Extract the [x, y] coordinate from the center of the cell holding the provided text.  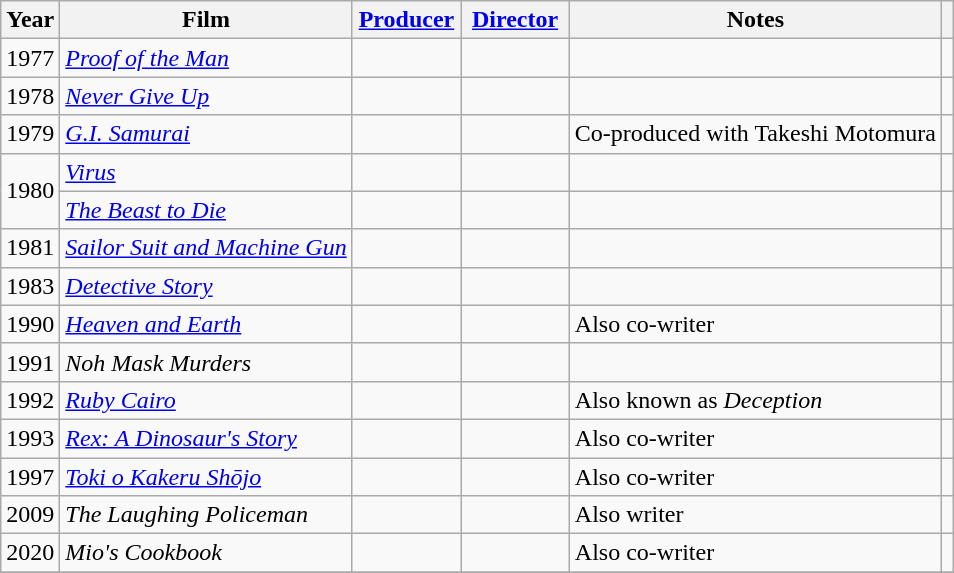
Proof of the Man [206, 58]
Detective Story [206, 286]
1981 [30, 248]
Heaven and Earth [206, 324]
The Laughing Policeman [206, 515]
1980 [30, 191]
1978 [30, 96]
Virus [206, 172]
Sailor Suit and Machine Gun [206, 248]
Noh Mask Murders [206, 362]
Never Give Up [206, 96]
Year [30, 20]
1979 [30, 134]
1983 [30, 286]
1993 [30, 438]
Toki o Kakeru Shōjo [206, 477]
1997 [30, 477]
Co-produced with Takeshi Motomura [755, 134]
1991 [30, 362]
Mio's Cookbook [206, 553]
1990 [30, 324]
2009 [30, 515]
Film [206, 20]
Also writer [755, 515]
Notes [755, 20]
Also known as Deception [755, 400]
Rex: A Dinosaur's Story [206, 438]
The Beast to Die [206, 210]
1992 [30, 400]
1977 [30, 58]
Director [516, 20]
G.I. Samurai [206, 134]
Producer [406, 20]
Ruby Cairo [206, 400]
2020 [30, 553]
